Return the [x, y] coordinate for the center point of the cell that contains the specified text.  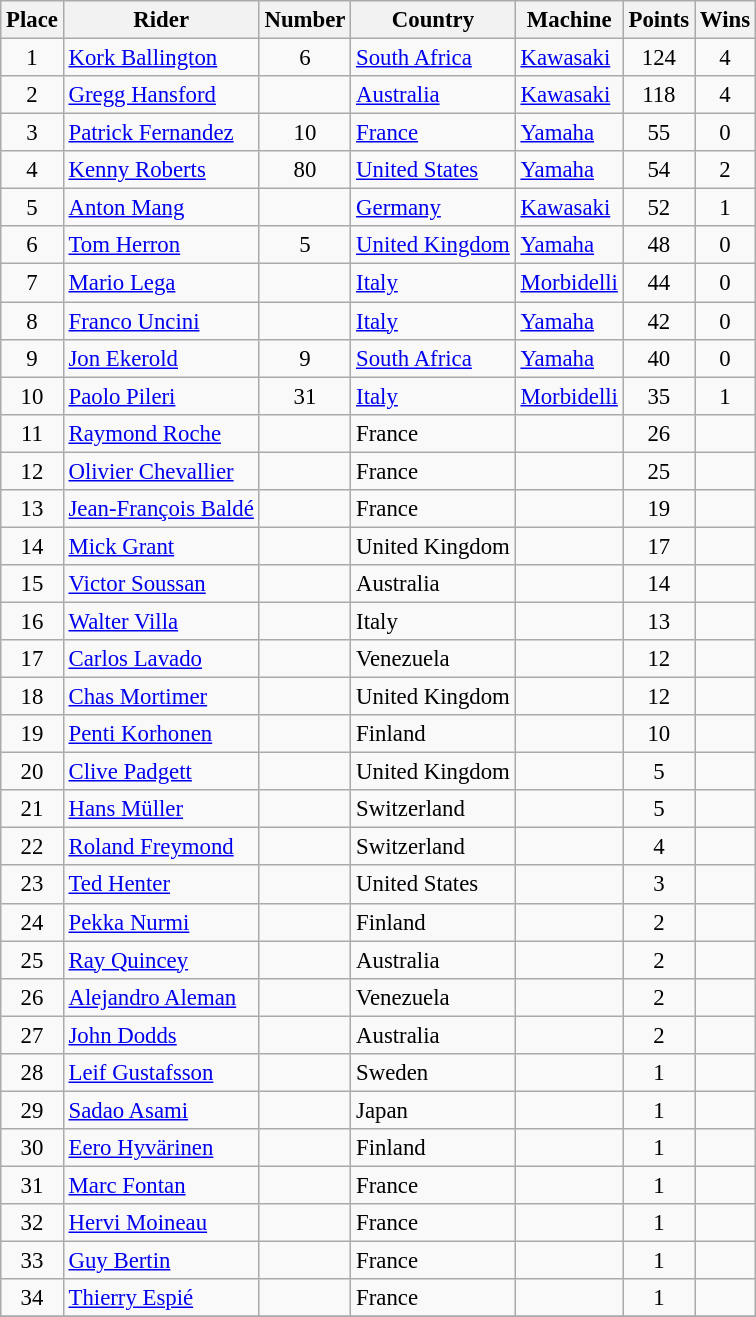
Anton Mang [161, 208]
Jon Ekerold [161, 358]
Sweden [433, 1073]
Machine [569, 20]
23 [32, 885]
Roland Freymond [161, 847]
32 [32, 1223]
Leif Gustafsson [161, 1073]
Place [32, 20]
Thierry Espié [161, 1298]
35 [658, 396]
Mick Grant [161, 546]
Pekka Nurmi [161, 922]
Number [305, 20]
Tom Herron [161, 245]
Japan [433, 1110]
Kork Ballington [161, 58]
8 [32, 321]
22 [32, 847]
124 [658, 58]
Germany [433, 208]
Rider [161, 20]
Mario Lega [161, 283]
Guy Bertin [161, 1261]
16 [32, 621]
21 [32, 809]
54 [658, 170]
Olivier Chevallier [161, 471]
24 [32, 922]
11 [32, 433]
Hans Müller [161, 809]
52 [658, 208]
28 [32, 1073]
7 [32, 283]
Franco Uncini [161, 321]
Marc Fontan [161, 1185]
Jean-François Baldé [161, 509]
Eero Hyvärinen [161, 1148]
80 [305, 170]
55 [658, 133]
20 [32, 772]
33 [32, 1261]
Walter Villa [161, 621]
Points [658, 20]
Carlos Lavado [161, 659]
42 [658, 321]
Chas Mortimer [161, 697]
Hervi Moineau [161, 1223]
34 [32, 1298]
27 [32, 1035]
Kenny Roberts [161, 170]
Patrick Fernandez [161, 133]
Ray Quincey [161, 960]
44 [658, 283]
118 [658, 95]
Country [433, 20]
Wins [726, 20]
18 [32, 697]
Victor Soussan [161, 584]
29 [32, 1110]
48 [658, 245]
Paolo Pileri [161, 396]
Alejandro Aleman [161, 997]
Gregg Hansford [161, 95]
Raymond Roche [161, 433]
40 [658, 358]
John Dodds [161, 1035]
Ted Henter [161, 885]
15 [32, 584]
30 [32, 1148]
Clive Padgett [161, 772]
Sadao Asami [161, 1110]
Penti Korhonen [161, 734]
